Detect which cell encompasses the target text, then output its (x, y) center coordinate. 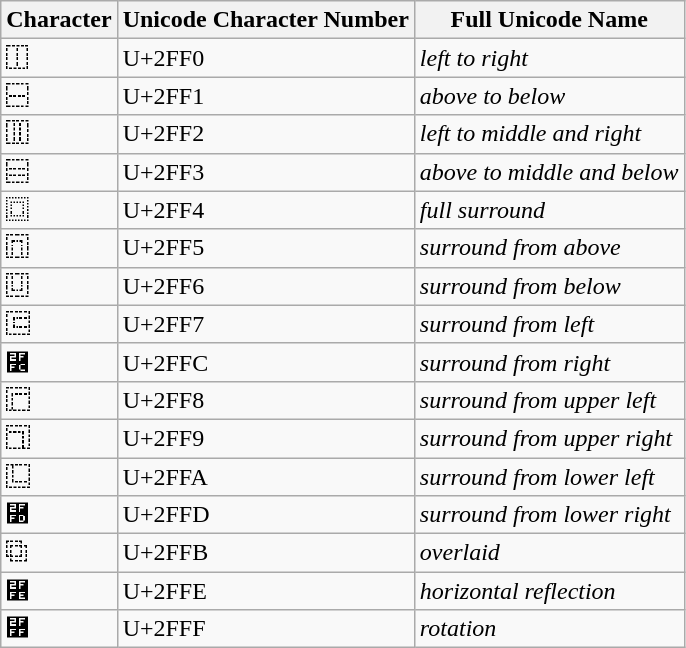
⿸ (59, 400)
surround from above (549, 248)
U+2FF5 (266, 248)
left to right (549, 58)
⿼ (59, 362)
Character (59, 20)
rotation (549, 629)
U+2FF0 (266, 58)
U+2FF4 (266, 210)
U+2FF8 (266, 400)
surround from below (549, 286)
surround from lower right (549, 515)
U+2FFB (266, 553)
⿽ (59, 515)
U+2FF2 (266, 134)
surround from right (549, 362)
U+2FF9 (266, 438)
⿰ (59, 58)
left to middle and right (549, 134)
⿷ (59, 324)
overlaid (549, 553)
U+2FFD (266, 515)
above to middle and below (549, 172)
⿺ (59, 477)
U+2FFC (266, 362)
⿴ (59, 210)
⿱ (59, 96)
above to below (549, 96)
⿻ (59, 553)
U+2FF6 (266, 286)
⿶ (59, 286)
surround from left (549, 324)
⿲ (59, 134)
horizontal reflection (549, 591)
full surround (549, 210)
Full Unicode Name (549, 20)
⿿ (59, 629)
Unicode Character Number (266, 20)
U+2FFA (266, 477)
surround from upper left (549, 400)
⿾ (59, 591)
⿳ (59, 172)
U+2FFE (266, 591)
⿹ (59, 438)
U+2FF1 (266, 96)
surround from upper right (549, 438)
surround from lower left (549, 477)
⿵ (59, 248)
U+2FFF (266, 629)
U+2FF3 (266, 172)
U+2FF7 (266, 324)
